Return (X, Y) of the center of cell containing provided text 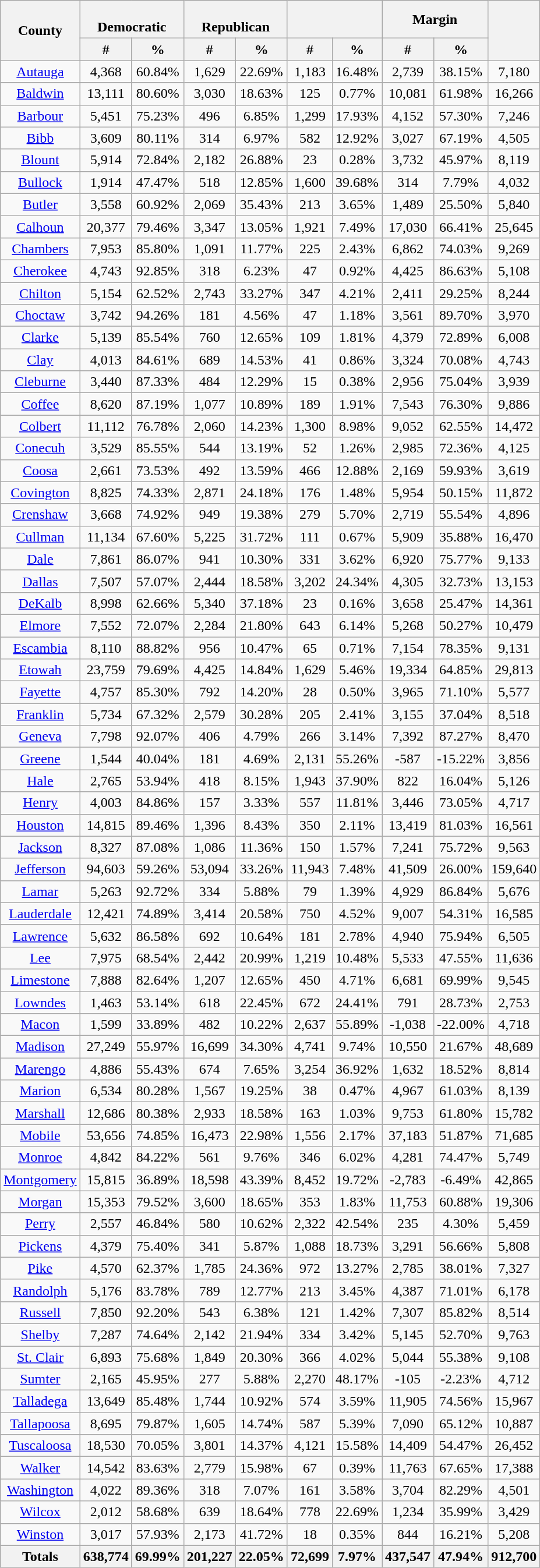
6,920 (408, 559)
Hale (40, 781)
50.15% (461, 493)
DeKalb (40, 603)
10.48% (357, 958)
0.67% (357, 537)
5,126 (514, 781)
8,327 (106, 847)
11.36% (261, 847)
5,263 (106, 891)
3,742 (106, 316)
15,353 (106, 1202)
Covington (40, 493)
16.21% (461, 1534)
Washington (40, 1490)
0.35% (357, 1534)
79.87% (157, 1424)
7,090 (408, 1424)
1,943 (310, 781)
163 (310, 1113)
14.23% (261, 426)
5.46% (357, 670)
4.69% (261, 759)
52.70% (461, 1335)
70.08% (461, 360)
7,507 (106, 581)
2,182 (210, 160)
Blount (40, 160)
10.62% (261, 1224)
14,409 (408, 1446)
11,636 (514, 958)
1.39% (357, 891)
47.47% (157, 182)
912,700 (514, 1556)
561 (210, 1158)
83.78% (157, 1290)
1,086 (210, 847)
87.08% (157, 847)
266 (310, 737)
2,985 (408, 448)
85.30% (157, 692)
41,509 (408, 869)
14.84% (261, 670)
48,689 (514, 1047)
9,763 (514, 1335)
9,131 (514, 648)
59.26% (157, 869)
75.04% (461, 382)
279 (310, 515)
20,377 (106, 226)
Bibb (40, 138)
484 (210, 382)
23,759 (106, 670)
1,605 (210, 1424)
9,133 (514, 559)
0.28% (357, 160)
Dallas (40, 581)
89.46% (157, 825)
73.05% (461, 803)
2,069 (210, 204)
235 (408, 1224)
3,619 (514, 470)
Lee (40, 958)
65.12% (461, 1424)
65 (310, 648)
5,632 (106, 936)
2,579 (210, 714)
5,909 (408, 537)
760 (210, 338)
9,007 (408, 914)
37.04% (461, 714)
9,052 (408, 426)
86.07% (157, 559)
30.28% (261, 714)
4,718 (514, 1025)
949 (210, 515)
5,577 (514, 692)
81.03% (461, 825)
74.03% (461, 249)
Elmore (40, 625)
2,060 (210, 426)
1,489 (408, 204)
34.30% (261, 1047)
61.03% (461, 1091)
85.80% (157, 249)
3,609 (106, 138)
778 (310, 1512)
72.36% (461, 448)
544 (210, 448)
1,599 (106, 1025)
7,154 (408, 648)
Geneva (40, 737)
7.97% (357, 1556)
2.17% (357, 1135)
4,712 (514, 1379)
Cullman (40, 537)
Sumter (40, 1379)
67 (310, 1468)
5,108 (514, 271)
27,249 (106, 1047)
35.88% (461, 537)
53.94% (157, 781)
12,686 (106, 1113)
Clarke (40, 338)
2,637 (310, 1025)
53,656 (106, 1135)
1,921 (310, 226)
61.98% (461, 94)
80.11% (157, 138)
72,699 (310, 1556)
55.97% (157, 1047)
109 (310, 338)
4,013 (106, 360)
5,840 (514, 204)
3,429 (514, 1512)
84.86% (157, 803)
4,967 (408, 1091)
1,567 (210, 1091)
8,514 (514, 1312)
1.26% (357, 448)
87.27% (461, 737)
5,734 (106, 714)
-15.22% (461, 759)
18.64% (261, 1512)
3,600 (210, 1202)
8,695 (106, 1424)
3,324 (408, 360)
10.30% (261, 559)
47.94% (461, 1556)
54.47% (461, 1446)
92.85% (157, 271)
6.14% (357, 625)
3.14% (357, 737)
4,281 (408, 1158)
18.52% (461, 1069)
Limestone (40, 980)
2,411 (408, 293)
Walker (40, 1468)
10,081 (408, 94)
1,463 (106, 1002)
1.42% (357, 1312)
6,534 (106, 1091)
15.58% (357, 1446)
2,779 (210, 1468)
3.42% (357, 1335)
482 (210, 1025)
4.79% (261, 737)
5,145 (408, 1335)
5,139 (106, 338)
3.58% (357, 1490)
14,542 (106, 1468)
0.47% (357, 1091)
3.33% (261, 803)
16.48% (357, 72)
15 (310, 382)
7,888 (106, 980)
89.70% (461, 316)
47.55% (461, 958)
Republican (235, 20)
6.97% (261, 138)
10,550 (408, 1047)
21.94% (261, 1335)
792 (210, 692)
1,219 (310, 958)
125 (310, 94)
Morgan (40, 1202)
25.50% (461, 204)
54.31% (461, 914)
7,180 (514, 72)
88.82% (157, 648)
3,668 (106, 515)
2,270 (310, 1379)
5,225 (210, 537)
16,470 (514, 537)
518 (210, 182)
14.20% (261, 692)
Escambia (40, 648)
31.72% (261, 537)
0.38% (357, 382)
76.30% (461, 404)
2,956 (408, 382)
37.18% (261, 603)
Coffee (40, 404)
5,749 (514, 1158)
1,207 (210, 980)
67.60% (157, 537)
-105 (408, 1379)
5,676 (514, 891)
346 (310, 1158)
92.07% (157, 737)
4,842 (106, 1158)
61.80% (461, 1113)
12,421 (106, 914)
9,753 (408, 1113)
74.56% (461, 1401)
7.49% (357, 226)
3,658 (408, 603)
7,246 (514, 116)
Jefferson (40, 869)
4,505 (514, 138)
19,306 (514, 1202)
366 (310, 1357)
3,291 (408, 1246)
13,153 (514, 581)
67.65% (461, 1468)
Coosa (40, 470)
45.95% (157, 1379)
18.65% (261, 1202)
24.36% (261, 1268)
Chilton (40, 293)
57.07% (157, 581)
5.39% (357, 1424)
62.52% (157, 293)
Franklin (40, 714)
92.72% (157, 891)
2,442 (210, 958)
4.56% (261, 316)
9,269 (514, 249)
3,446 (408, 803)
331 (310, 559)
Marengo (40, 1069)
11,753 (408, 1202)
7,975 (106, 958)
19,334 (408, 670)
822 (408, 781)
1.48% (357, 493)
1.57% (357, 847)
7.48% (357, 869)
Pickens (40, 1246)
17,388 (514, 1468)
4.02% (357, 1357)
341 (210, 1246)
21.67% (461, 1047)
72.84% (157, 160)
Tuscaloosa (40, 1446)
85.55% (157, 448)
4,717 (514, 803)
582 (310, 138)
3,017 (106, 1534)
19.72% (357, 1180)
13,419 (408, 825)
1,088 (310, 1246)
2,284 (210, 625)
58.68% (157, 1512)
8.98% (357, 426)
1,914 (106, 182)
60.88% (461, 1202)
62.55% (461, 426)
7,287 (106, 1335)
Wilcox (40, 1512)
2,142 (210, 1335)
6,008 (514, 338)
9.74% (357, 1047)
94,603 (106, 869)
Pike (40, 1268)
86.84% (461, 891)
8,814 (514, 1069)
3,704 (408, 1490)
79.69% (157, 670)
618 (210, 1002)
89.36% (157, 1490)
71,685 (514, 1135)
5,268 (408, 625)
205 (310, 714)
55.26% (357, 759)
4,032 (514, 182)
-2,783 (408, 1180)
5,808 (514, 1246)
4,152 (408, 116)
1,849 (210, 1357)
2,557 (106, 1224)
15,815 (106, 1180)
2,322 (310, 1224)
5,954 (408, 493)
5,533 (408, 958)
496 (210, 116)
70.05% (157, 1446)
Randolph (40, 1290)
5,340 (210, 603)
4,387 (408, 1290)
57.30% (461, 116)
3,970 (514, 316)
66.41% (461, 226)
638,774 (106, 1556)
12.85% (261, 182)
73.53% (157, 470)
53,094 (210, 869)
0.77% (357, 94)
1,299 (310, 116)
13.27% (357, 1268)
1,544 (106, 759)
3.65% (357, 204)
13.19% (261, 448)
75.68% (157, 1357)
4,305 (408, 581)
2,785 (408, 1268)
2,165 (106, 1379)
72.07% (157, 625)
55.54% (461, 515)
157 (210, 803)
7.07% (261, 1490)
3.59% (357, 1401)
Chambers (40, 249)
492 (210, 470)
Henry (40, 803)
75.94% (461, 936)
5,154 (106, 293)
72.89% (461, 338)
84.61% (157, 360)
Lamar (40, 891)
8.15% (261, 781)
55.43% (157, 1069)
14.74% (261, 1424)
2.11% (357, 825)
20.30% (261, 1357)
22.98% (261, 1135)
74.92% (157, 515)
51.87% (461, 1135)
Cherokee (40, 271)
4,886 (106, 1069)
789 (210, 1290)
6.23% (261, 271)
4.52% (357, 914)
94.26% (157, 316)
12.92% (357, 138)
46.84% (157, 1224)
Crenshaw (40, 515)
5,459 (514, 1224)
7,861 (106, 559)
347 (310, 293)
-22.00% (461, 1025)
74.89% (157, 914)
3,939 (514, 382)
St. Clair (40, 1357)
13,111 (106, 94)
80.28% (157, 1091)
39.68% (357, 182)
5.87% (261, 1246)
6,893 (106, 1357)
844 (408, 1534)
Clay (40, 360)
159,640 (514, 869)
83.63% (157, 1468)
62.66% (157, 603)
18,598 (210, 1180)
18.63% (261, 94)
85.54% (157, 338)
17.93% (357, 116)
Jackson (40, 847)
Margin (435, 20)
2,661 (106, 470)
74.85% (157, 1135)
674 (210, 1069)
Barbour (40, 116)
76.78% (157, 426)
33.89% (157, 1025)
Tallapoosa (40, 1424)
672 (310, 1002)
7,953 (106, 249)
7,850 (106, 1312)
1,234 (408, 1512)
64.85% (461, 670)
277 (210, 1379)
16,473 (210, 1135)
791 (408, 1002)
16,699 (210, 1047)
35.43% (261, 204)
2,743 (210, 293)
18.73% (357, 1246)
2,131 (310, 759)
60.84% (157, 72)
Conecuh (40, 448)
28 (310, 692)
6.02% (357, 1158)
8,620 (106, 404)
2.41% (357, 714)
19.38% (261, 515)
16,561 (514, 825)
8,244 (514, 293)
Macon (40, 1025)
29.25% (461, 293)
8.43% (261, 825)
Totals (40, 1556)
8,452 (310, 1180)
406 (210, 737)
14,815 (106, 825)
4,940 (408, 936)
37.90% (357, 781)
71.01% (461, 1290)
67.19% (461, 138)
4,896 (514, 515)
353 (310, 1202)
4,125 (514, 448)
8,998 (106, 603)
Madison (40, 1047)
6.38% (261, 1312)
4.71% (357, 980)
12.29% (261, 382)
9,886 (514, 404)
37,183 (408, 1135)
11.77% (261, 249)
50.27% (461, 625)
4.30% (461, 1224)
Calhoun (40, 226)
11,763 (408, 1468)
71.10% (461, 692)
1.81% (357, 338)
Lawrence (40, 936)
13.05% (261, 226)
9,108 (514, 1357)
79.46% (157, 226)
-587 (408, 759)
4,501 (514, 1490)
Perry (40, 1224)
Butler (40, 204)
10.89% (261, 404)
176 (310, 493)
68.54% (157, 958)
1.03% (357, 1113)
35.99% (461, 1512)
Lowndes (40, 1002)
0.92% (357, 271)
7,307 (408, 1312)
7,552 (106, 625)
Marshall (40, 1113)
6,178 (514, 1290)
121 (310, 1312)
74.33% (157, 493)
5.70% (357, 515)
6,681 (408, 980)
639 (210, 1512)
2,765 (106, 781)
5,914 (106, 160)
3,965 (408, 692)
574 (310, 1401)
18,530 (106, 1446)
8,119 (514, 160)
11,134 (106, 537)
16,585 (514, 914)
0.50% (357, 692)
74.64% (157, 1335)
67.32% (157, 714)
3,529 (106, 448)
6.85% (261, 116)
350 (310, 825)
Baldwin (40, 94)
11,112 (106, 426)
20.58% (261, 914)
4,757 (106, 692)
38.01% (461, 1268)
15,967 (514, 1401)
4,570 (106, 1268)
75.72% (461, 847)
84.22% (157, 1158)
11,905 (408, 1401)
580 (210, 1224)
2,444 (210, 581)
26.88% (261, 160)
55.38% (461, 1357)
7.79% (461, 182)
75.40% (157, 1246)
45.97% (461, 160)
3,561 (408, 316)
42.54% (357, 1224)
8,470 (514, 737)
26.00% (461, 869)
3,202 (310, 581)
3,856 (514, 759)
13,649 (106, 1401)
692 (210, 936)
15,782 (514, 1113)
543 (210, 1312)
25,645 (514, 226)
Choctaw (40, 316)
10,479 (514, 625)
87.33% (157, 382)
38.15% (461, 72)
418 (210, 781)
111 (310, 537)
22.05% (261, 1556)
Russell (40, 1312)
7,327 (514, 1268)
3,027 (408, 138)
1.91% (357, 404)
15.98% (261, 1468)
3.62% (357, 559)
Autauga (40, 72)
3.45% (357, 1290)
1,183 (310, 72)
4,741 (310, 1047)
86.63% (461, 271)
10,887 (514, 1424)
2.43% (357, 249)
53.14% (157, 1002)
24.18% (261, 493)
79 (310, 891)
10.47% (261, 648)
-2.23% (461, 1379)
75.23% (157, 116)
11,872 (514, 493)
1,300 (310, 426)
87.19% (157, 404)
225 (310, 249)
4,121 (310, 1446)
Shelby (40, 1335)
8,518 (514, 714)
14.37% (261, 1446)
450 (310, 980)
150 (310, 847)
Montgomery (40, 1180)
38 (310, 1091)
2,871 (210, 493)
0.86% (357, 360)
80.60% (157, 94)
750 (310, 914)
36.89% (157, 1180)
59.93% (461, 470)
62.37% (157, 1268)
9.76% (261, 1158)
1.18% (357, 316)
80.38% (157, 1113)
19.25% (261, 1091)
189 (310, 404)
5,176 (106, 1290)
75.77% (461, 559)
20.99% (261, 958)
6,862 (408, 249)
557 (310, 803)
1,744 (210, 1401)
Talladega (40, 1401)
10.64% (261, 936)
5,044 (408, 1357)
36.92% (357, 1069)
Houston (40, 825)
0.39% (357, 1468)
28.73% (461, 1002)
Lauderdale (40, 914)
33.27% (261, 293)
11.81% (357, 803)
86.58% (157, 936)
17,030 (408, 226)
0.16% (357, 603)
33.26% (261, 869)
1.83% (357, 1202)
2,169 (408, 470)
3,440 (106, 382)
24.41% (357, 1002)
6,505 (514, 936)
29,813 (514, 670)
16.04% (461, 781)
14,361 (514, 603)
4,003 (106, 803)
Dale (40, 559)
60.92% (157, 204)
4.21% (357, 293)
82.29% (461, 1490)
Mobile (40, 1135)
2,012 (106, 1512)
Marion (40, 1091)
7,241 (408, 847)
2,933 (210, 1113)
8,139 (514, 1091)
12.77% (261, 1290)
7.65% (261, 1069)
25.47% (461, 603)
7,543 (408, 404)
-1,038 (408, 1025)
3,732 (408, 160)
1,091 (210, 249)
Democratic (132, 20)
Colbert (40, 426)
82.64% (157, 980)
Fayette (40, 692)
9,563 (514, 847)
3,155 (408, 714)
3,801 (210, 1446)
11,943 (310, 869)
57.93% (157, 1534)
1,077 (210, 404)
956 (210, 648)
41.72% (261, 1534)
12.88% (357, 470)
26,452 (514, 1446)
32.73% (461, 581)
0.71% (357, 648)
Monroe (40, 1158)
2,173 (210, 1534)
21.80% (261, 625)
4,022 (106, 1490)
74.47% (461, 1158)
14.53% (261, 360)
3,347 (210, 226)
85.48% (157, 1401)
Winston (40, 1534)
437,547 (408, 1556)
79.52% (157, 1202)
92.20% (157, 1312)
55.89% (357, 1025)
56.66% (461, 1246)
10.22% (261, 1025)
7,392 (408, 737)
161 (310, 1490)
Cleburne (40, 382)
201,227 (210, 1556)
22.45% (261, 1002)
Etowah (40, 670)
9,545 (514, 980)
5,208 (514, 1534)
689 (210, 360)
10.92% (261, 1401)
5,451 (106, 116)
48.17% (357, 1379)
43.39% (261, 1180)
-6.49% (461, 1180)
42,865 (514, 1180)
14,472 (514, 426)
7,798 (106, 737)
2,719 (408, 515)
8,110 (106, 648)
972 (310, 1268)
8,825 (106, 493)
16,266 (514, 94)
52 (310, 448)
1,632 (408, 1069)
941 (210, 559)
4,368 (106, 72)
2.78% (357, 936)
643 (310, 625)
Greene (40, 759)
41 (310, 360)
78.35% (461, 648)
1,396 (210, 825)
3,254 (310, 1069)
13.59% (261, 470)
466 (310, 470)
County (40, 30)
1,556 (310, 1135)
24.34% (357, 581)
40.04% (157, 759)
4,929 (408, 891)
587 (310, 1424)
Bullock (40, 182)
1,600 (310, 182)
3,558 (106, 204)
3,414 (210, 914)
2,753 (514, 1002)
1,785 (210, 1268)
85.82% (461, 1312)
2,739 (408, 72)
18 (310, 1534)
3,030 (210, 94)
